Provide the [x, y] coordinate of the cell's center where the given text is located.  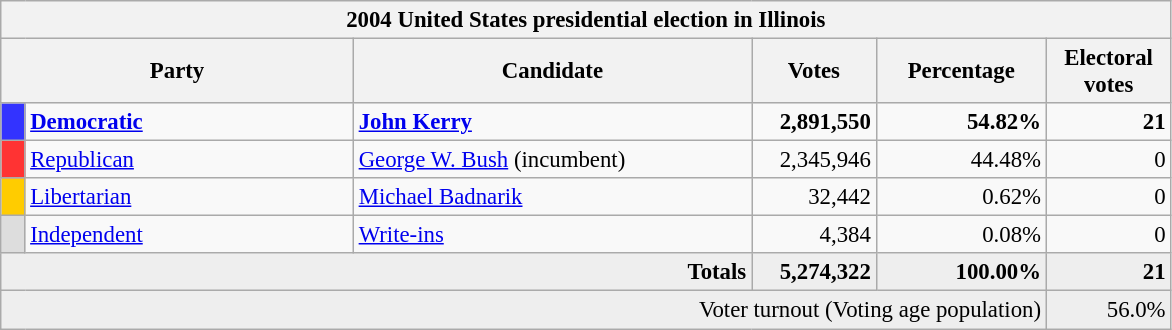
Party [178, 72]
Voter turnout (Voting age population) [524, 310]
Republican [189, 160]
5,274,322 [814, 273]
44.48% [961, 160]
2,345,946 [814, 160]
Democratic [189, 122]
Electoral votes [1108, 72]
2,891,550 [814, 122]
0.08% [961, 235]
Votes [814, 72]
Percentage [961, 72]
4,384 [814, 235]
Totals [376, 273]
100.00% [961, 273]
Libertarian [189, 197]
54.82% [961, 122]
32,442 [814, 197]
Candidate [552, 72]
2004 United States presidential election in Illinois [586, 20]
George W. Bush (incumbent) [552, 160]
Michael Badnarik [552, 197]
0.62% [961, 197]
Independent [189, 235]
John Kerry [552, 122]
Write-ins [552, 235]
56.0% [1108, 310]
